Pinpoint the cell where the given text exists, returning its [X, Y] midpoint coordinate. 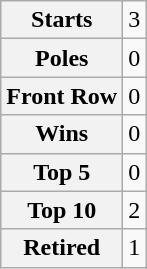
Retired [62, 248]
Top 10 [62, 210]
Top 5 [62, 172]
Poles [62, 58]
1 [134, 248]
Front Row [62, 96]
Starts [62, 20]
2 [134, 210]
3 [134, 20]
Wins [62, 134]
